Determine the (X, Y) coordinate at the center of the cell enclosing the given text.  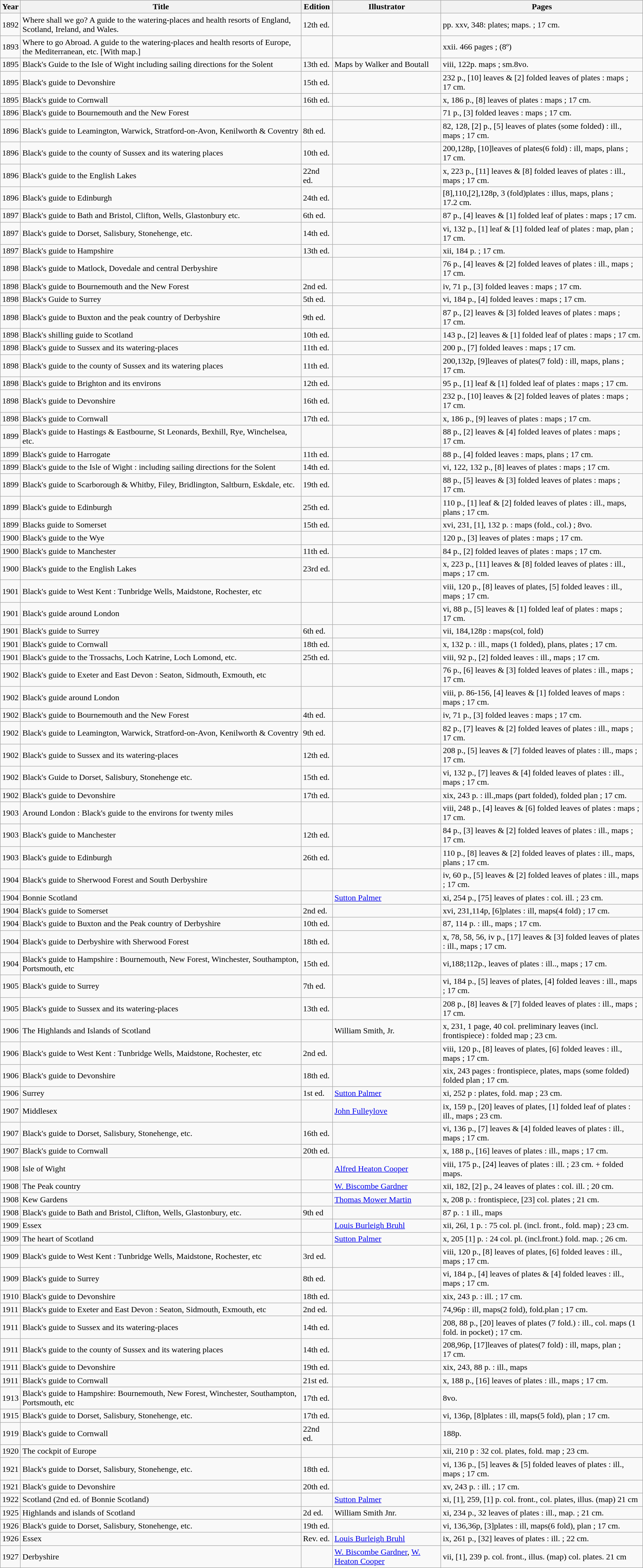
87 p., [2] leaves & [3] folded leaves of plates : maps ; 17 cm. (542, 317)
Black's guide to Somerset (161, 911)
84 p., [3] leaves & [2] folded leaves of plates : ill., maps ; 17 cm. (542, 835)
vi, 184 p., [5] leaves of plates, [4] folded leaves : ill., maps ; 17 cm. (542, 986)
xii, 210 p : 32 col. plates, fold. map ; 23 cm. (542, 1451)
iv, 60 p., [5] leaves & [2] folded leaves of plates : ill., maps ; 17 cm. (542, 880)
Title (161, 7)
Highlands and islands of Scotland (161, 1513)
vi, 136 p., [5] leaves & [5] folded leaves of plates : ill., maps ; 17 cm. (542, 1469)
vi, 136,36p, [3]plates : ill, maps(6 fold), plan ; 17 cm. (542, 1526)
xix, 243, 88 p. : ill., maps (542, 1367)
208,96p, [17]leaves of plates(7 fold) : ill, maps, plan ; 17 cm. (542, 1350)
vi, 88 p., [5] leaves & [1] folded leaf of plates : maps ; 17 cm. (542, 613)
Black's guide to Hastings & Eastbourne, St Leonards, Bexhill, Rye, Winchelsea, etc. (161, 436)
Where shall we go? A guide to the watering-places and health resorts of England, Scotland, Ireland, and Wales. (161, 25)
143 p., [2] leaves & [1] folded leaf of plates : maps ; 17 cm. (542, 335)
xvi, 231,114p, [6]plates : ill, maps(4 fold) ; 17 cm. (542, 911)
Black's guide to Brighton and its environs (161, 383)
Kew Gardens (161, 1200)
188p. (542, 1433)
xvi, 231, [1], 132 p. : maps (fold., col.) ; 8vo. (542, 525)
Black's guide to Hampshire: Bournemouth, New Forest, Winchester, Southampton, Portsmouth, etc (161, 1398)
1920 (10, 1451)
The cockpit of Europe (161, 1451)
200,128p, [10]leaves of plates(6 fold) : ill, maps, plans ; 17 cm. (542, 153)
3rd ed. (317, 1256)
Thomas Mower Martin (387, 1200)
viii, 92 p., [2] folded leaves : ill., maps ; 17 cm. (542, 657)
viii, 122p. maps ; sm.8vo. (542, 65)
88 p., [2] leaves & [4] folded leaves of plates : maps ; 17 cm. (542, 436)
vi, 184 p., [4] leaves of plates & [4] folded leaves : ill., maps ; 17 cm. (542, 1279)
Black's guide to Scarborough & Whitby, Filey, Bridlington, Saltburn, Eskdale, etc. (161, 485)
vi, 136 p., [7] leaves & [4] folded leaves of plates : ill., maps ; 17 cm. (542, 1133)
x, 186 p., [8] leaves of plates : maps ; 17 cm. (542, 100)
Edition (317, 7)
110 p., [8] leaves & [2] folded leaves of plates : ill., maps, plans ; 17 cm. (542, 858)
8vo. (542, 1398)
84 p., [2] folded leaves of plates : maps ; 17 cm. (542, 551)
William Smith, Jr. (387, 1031)
pp. xxv, 348: plates; maps. ; 17 cm. (542, 25)
Rev. ed. (317, 1539)
Black's guide to Derbyshire with Sherwood Forest (161, 942)
xii, 184 p. ; 17 cm. (542, 251)
Black's guide to the Wye (161, 538)
x, 132 p. : ill., maps (1 folded), plans, plates ; 17 cm. (542, 644)
Where to go Abroad. A guide to the watering-places and health resorts of Europe, the Mediterranean, etc. [With map.] (161, 47)
88 p., [4] folded leaves : maps, plans ; 17 cm. (542, 454)
Isle of Wight (161, 1169)
26th ed. (317, 858)
Maps by Walker and Boutall (387, 65)
Black's guide to Hampshire : Bournemouth, New Forest, Winchester, Southampton, Portsmouth, etc (161, 964)
Black's guide to Buxton and the Peak country of Derbyshire (161, 924)
Black's guide to Buxton and the peak country of Derbyshire (161, 317)
Illustrator (387, 7)
xii, 26l, 1 p. : 75 col. pl. (incl. front., fold. map) ; 23 cm. (542, 1226)
Blacks guide to Somerset (161, 525)
vi, 184 p., [4] folded leaves : maps ; 17 cm. (542, 299)
Derbyshire (161, 1556)
viii, 248 p., [4] leaves & [6] folded leaves of plates : maps ; 17 cm. (542, 813)
200,132p, [9]leaves of plates(7 fold) : ill, maps, plans ; 17 cm. (542, 365)
76 p., [6] leaves & [3] folded leaves of plates : ill., maps ; 17 cm. (542, 675)
vi, 132 p., [7] leaves & [4] folded leaves of plates : ill., maps ; 17 cm. (542, 777)
Black's shilling guide to Scotland (161, 335)
vi, 122, 132 p., [8] leaves of plates : maps ; 17 cm. (542, 467)
110 p., [1] leaf & [2] folded leaves of plates : ill., maps, plans ; 17 cm. (542, 507)
vi, 136p, [8]plates : ill, maps(5 fold), plan ; 17 cm. (542, 1416)
1927 (10, 1556)
Black's guide to Matlock, Dovedale and central Derbyshire (161, 269)
82 p., [7] leaves & [2] folded leaves of plates : ill., maps ; 17 cm. (542, 733)
7th ed. (317, 986)
1893 (10, 47)
The Peak country (161, 1186)
4th ed. (317, 715)
W. Biscombe Gardner, W. Heaton Cooper (387, 1556)
ix, 261 p., [32] leaves of plates : ill. ; 22 cm. (542, 1539)
xii, 182, [2] p., 24 leaves of plates : col. ill. ; 20 cm. (542, 1186)
Black's guide to Hampshire (161, 251)
87, 114 p. : ill., maps ; 17 cm. (542, 924)
W. Biscombe Gardner (387, 1186)
1925 (10, 1513)
vi,188;112p., leaves of plates : ill.., maps ; 17 cm. (542, 964)
vii, 184,128p : maps(col, fold) (542, 631)
Around London : Black's guide to the environs for twenty miles (161, 813)
Year (10, 7)
74,96p : ill, maps(2 fold), fold.plan ; 17 cm. (542, 1309)
John Fulleylove (387, 1111)
Alfred Heaton Cooper (387, 1169)
Black's Guide to the Isle of Wight including sailing directions for the Solent (161, 65)
1919 (10, 1433)
Black's Guide to Surrey (161, 299)
2d ed. (317, 1513)
1922 (10, 1500)
Black's guide to Bath and Bristol, Clifton, Wells, Glastonbury etc. (161, 215)
71 p., [3] folded leaves : maps ; 17 cm. (542, 113)
William Smith Jnr. (387, 1513)
[8],110,[2],128p, 3 (fold)plates : illus, maps, plans ; 17.2 cm. (542, 198)
Middlesex (161, 1111)
x, 231, 1 page, 40 col. preliminary leaves (incl. frontispiece) : folded map ; 23 cm. (542, 1031)
xi, 234 p., 32 leaves of plates : ill., map. ; 21 cm. (542, 1513)
Scotland (2nd ed. of Bonnie Scotland) (161, 1500)
76 p., [4] leaves & [2] folded leaves of plates : ill., maps ; 17 cm. (542, 269)
208 p., [8] leaves & [7] folded leaves of plates : ill., maps ; 17 cm. (542, 1008)
xix, 243 pages : frontispiece, plates, maps (some folded) folded plan ; 17 cm. (542, 1076)
ix, 159 p., [20] leaves of plates, [1] folded leaf of plates : ill., maps ; 23 cm. (542, 1111)
208 p., [5] leaves & [7] folded leaves of plates : ill., maps ; 17 cm. (542, 755)
9th ed (317, 1213)
21st ed. (317, 1380)
200 p., [7] folded leaves : maps ; 17 cm. (542, 348)
Bonnie Scotland (161, 898)
1892 (10, 25)
xix, 243 p. : ill.,maps (part folded), folded plan ; 17 cm. (542, 795)
xi, 252 p : plates, fold. map ; 23 cm. (542, 1093)
120 p., [3] leaves of plates : maps ; 17 cm. (542, 538)
88 p., [5] leaves & [3] folded leaves of plates : maps ; 17 cm. (542, 485)
viii, 120 p., [8] leaves of plates, [5] folded leaves : ill., maps ; 17 cm. (542, 591)
vii, [1], 239 p. col. front., illus. (map) col. plates. 21 cm (542, 1556)
vi, 132 p., [1] leaf & [1] folded leaf of plates : map, plan ; 17 cm. (542, 233)
The heart of Scotland (161, 1239)
23rd ed. (317, 569)
x, 208 p. : frontispiece, [23] col. plates ; 21 cm. (542, 1200)
1st ed. (317, 1093)
viii, p. 86-156, [4] leaves & [1] folded leaves of maps : maps ; 17 cm. (542, 697)
xi, [1], 259, [1] p. col. front., col. plates, illus. (map) 21 cm (542, 1500)
Black's guide to the Isle of Wight : including sailing directions for the Solent (161, 467)
87 p. : 1 ill., maps (542, 1213)
xv, 243 p. : ill. ; 17 cm. (542, 1487)
viii, 175 p., [24] leaves of plates : ill. ; 23 cm. + folded maps. (542, 1169)
87 p., [4] leaves & [1] folded leaf of plates : maps ; 17 cm. (542, 215)
Pages (542, 7)
82, 128, [2] p., [5] leaves of plates (some folded) : ill., maps ; 17 cm. (542, 130)
Black's Guide to Dorset, Salisbury, Stonehenge etc. (161, 777)
x, 205 [1] p. : 24 col. pl. (incl.front.) fold. map. ; 26 cm. (542, 1239)
xxii. 466 pages ; (8º) (542, 47)
xi, 254 p., [75] leaves of plates : col. ill. ; 23 cm. (542, 898)
Surrey (161, 1093)
5th ed. (317, 299)
95 p., [1] leaf & [1] folded leaf of plates : maps ; 17 cm. (542, 383)
Black's guide to Sherwood Forest and South Derbyshire (161, 880)
1915 (10, 1416)
x, 186 p., [9] leaves of plates : maps ; 17 cm. (542, 419)
x, 78, 58, 56, iv p., [17] leaves & [3] folded leaves of plates : ill., maps ; 17 cm. (542, 942)
1910 (10, 1296)
The Highlands and Islands of Scotland (161, 1031)
Black's guide to Bath and Bristol, Clifton, Wells, Glastonbury, etc. (161, 1213)
Black's guide to the Trossachs, Loch Katrine, Loch Lomond, etc. (161, 657)
1913 (10, 1398)
Black's guide to Harrogate (161, 454)
24th ed. (317, 198)
208, 88 p., [20] leaves of plates (7 fold.) : ill., col. maps (1 fold. in pocket) ; 17 cm. (542, 1327)
xix, 243 p. : ill. ; 17 cm. (542, 1296)
